Locate the cell with the specified text and output its [X, Y] center coordinate. 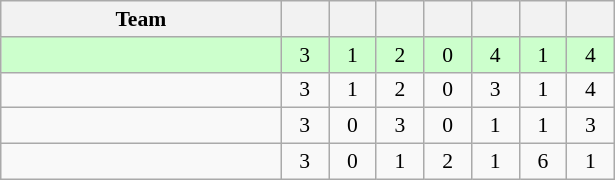
Team [141, 19]
6 [543, 162]
